Detect which cell encompasses the target text, then output its (X, Y) center coordinate. 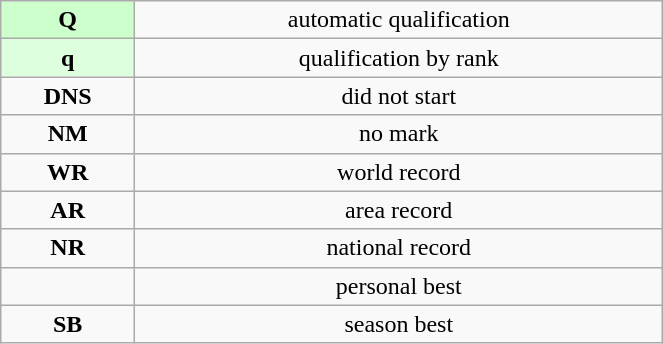
national record (399, 248)
area record (399, 210)
Q (68, 20)
no mark (399, 134)
DNS (68, 96)
personal best (399, 286)
did not start (399, 96)
automatic qualification (399, 20)
NR (68, 248)
NM (68, 134)
qualification by rank (399, 58)
q (68, 58)
AR (68, 210)
season best (399, 324)
world record (399, 172)
SB (68, 324)
WR (68, 172)
